Detect which cell encompasses the target text, then output its (x, y) center coordinate. 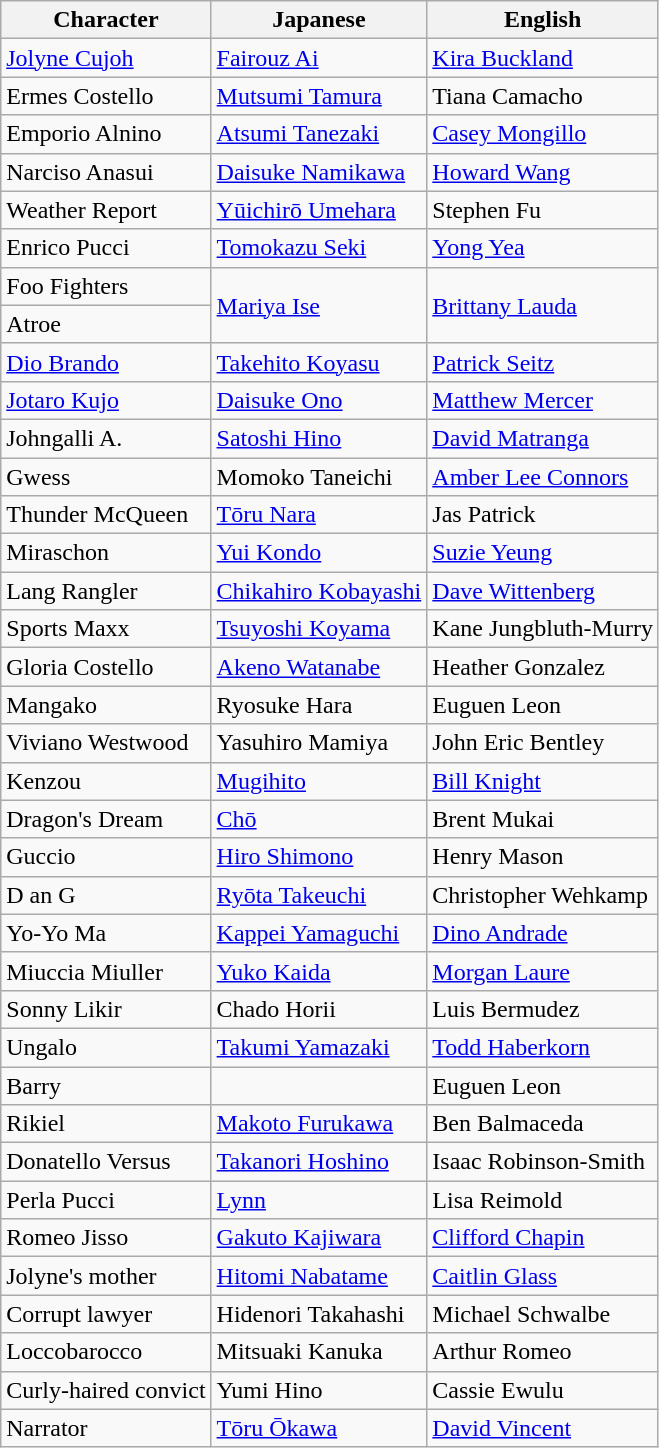
Corrupt lawyer (106, 1314)
Mangako (106, 705)
Casey Mongillo (543, 134)
Momoko Taneichi (319, 477)
Todd Haberkorn (543, 1047)
Atsumi Tanezaki (319, 134)
Ryosuke Hara (319, 705)
Hiro Shimono (319, 857)
Tōru Nara (319, 515)
Stephen Fu (543, 210)
English (543, 20)
Tōru Ōkawa (319, 1428)
Loccobarocco (106, 1352)
Mutsumi Tamura (319, 96)
Matthew Mercer (543, 400)
Makoto Furukawa (319, 1124)
Takumi Yamazaki (319, 1047)
Gloria Costello (106, 667)
Perla Pucci (106, 1200)
Atroe (106, 324)
Yong Yea (543, 248)
Jotaro Kujo (106, 400)
Cassie Ewulu (543, 1390)
Akeno Watanabe (319, 667)
Dragon's Dream (106, 819)
Clifford Chapin (543, 1238)
Christopher Wehkamp (543, 895)
Viviano Westwood (106, 743)
Satoshi Hino (319, 438)
D an G (106, 895)
Mitsuaki Kanuka (319, 1352)
Lynn (319, 1200)
Dio Brando (106, 362)
Heather Gonzalez (543, 667)
Weather Report (106, 210)
Hitomi Nabatame (319, 1276)
Brent Mukai (543, 819)
Isaac Robinson-Smith (543, 1162)
Tiana Camacho (543, 96)
Patrick Seitz (543, 362)
Ben Balmaceda (543, 1124)
Caitlin Glass (543, 1276)
Lang Rangler (106, 591)
Mugihito (319, 781)
Takehito Koyasu (319, 362)
Fairouz Ai (319, 58)
Chō (319, 819)
Ermes Costello (106, 96)
Daisuke Ono (319, 400)
Kappei Yamaguchi (319, 933)
Takanori Hoshino (319, 1162)
Gakuto Kajiwara (319, 1238)
Rikiel (106, 1124)
John Eric Bentley (543, 743)
Ungalo (106, 1047)
Johngalli A. (106, 438)
Michael Schwalbe (543, 1314)
Yasuhiro Mamiya (319, 743)
Mariya Ise (319, 305)
Character (106, 20)
Romeo Jisso (106, 1238)
Arthur Romeo (543, 1352)
Jolyne Cujoh (106, 58)
Foo Fighters (106, 286)
David Vincent (543, 1428)
Amber Lee Connors (543, 477)
Tsuyoshi Koyama (319, 629)
Curly-haired convict (106, 1390)
Kenzou (106, 781)
Tomokazu Seki (319, 248)
Narciso Anasui (106, 172)
Brittany Lauda (543, 305)
Yui Kondo (319, 553)
Hidenori Takahashi (319, 1314)
Henry Mason (543, 857)
Miraschon (106, 553)
Chikahiro Kobayashi (319, 591)
Morgan Laure (543, 971)
Sports Maxx (106, 629)
Guccio (106, 857)
Lisa Reimold (543, 1200)
Yūichirō Umehara (319, 210)
Yo-Yo Ma (106, 933)
Donatello Versus (106, 1162)
Dino Andrade (543, 933)
Chado Horii (319, 1009)
Emporio Alnino (106, 134)
Kira Buckland (543, 58)
Luis Bermudez (543, 1009)
Bill Knight (543, 781)
Kane Jungbluth-Murry (543, 629)
Miuccia Miuller (106, 971)
Enrico Pucci (106, 248)
David Matranga (543, 438)
Suzie Yeung (543, 553)
Dave Wittenberg (543, 591)
Howard Wang (543, 172)
Jas Patrick (543, 515)
Sonny Likir (106, 1009)
Yumi Hino (319, 1390)
Thunder McQueen (106, 515)
Jolyne's mother (106, 1276)
Gwess (106, 477)
Ryōta Takeuchi (319, 895)
Daisuke Namikawa (319, 172)
Barry (106, 1085)
Japanese (319, 20)
Yuko Kaida (319, 971)
Narrator (106, 1428)
